Pinpoint the cell where the given text exists, returning its (x, y) midpoint coordinate. 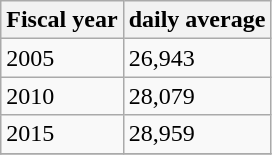
Fiscal year (62, 20)
28,959 (197, 134)
2015 (62, 134)
daily average (197, 20)
26,943 (197, 58)
2005 (62, 58)
28,079 (197, 96)
2010 (62, 96)
